Identify which cell holds the provided text, then report its (X, Y) central coordinate. 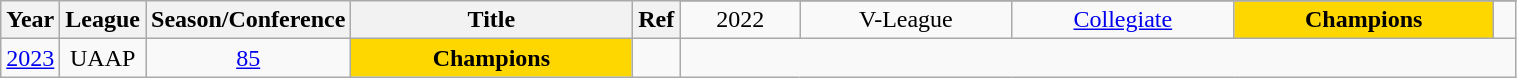
2023 (30, 58)
Year (30, 20)
Collegiate (1123, 20)
V-League (906, 20)
Ref (656, 20)
2022 (740, 20)
UAAP (103, 58)
Title (492, 20)
League (103, 20)
Season/Conference (248, 20)
85 (248, 58)
